Provide the (x, y) coordinate of the cell's center where the given text is located.  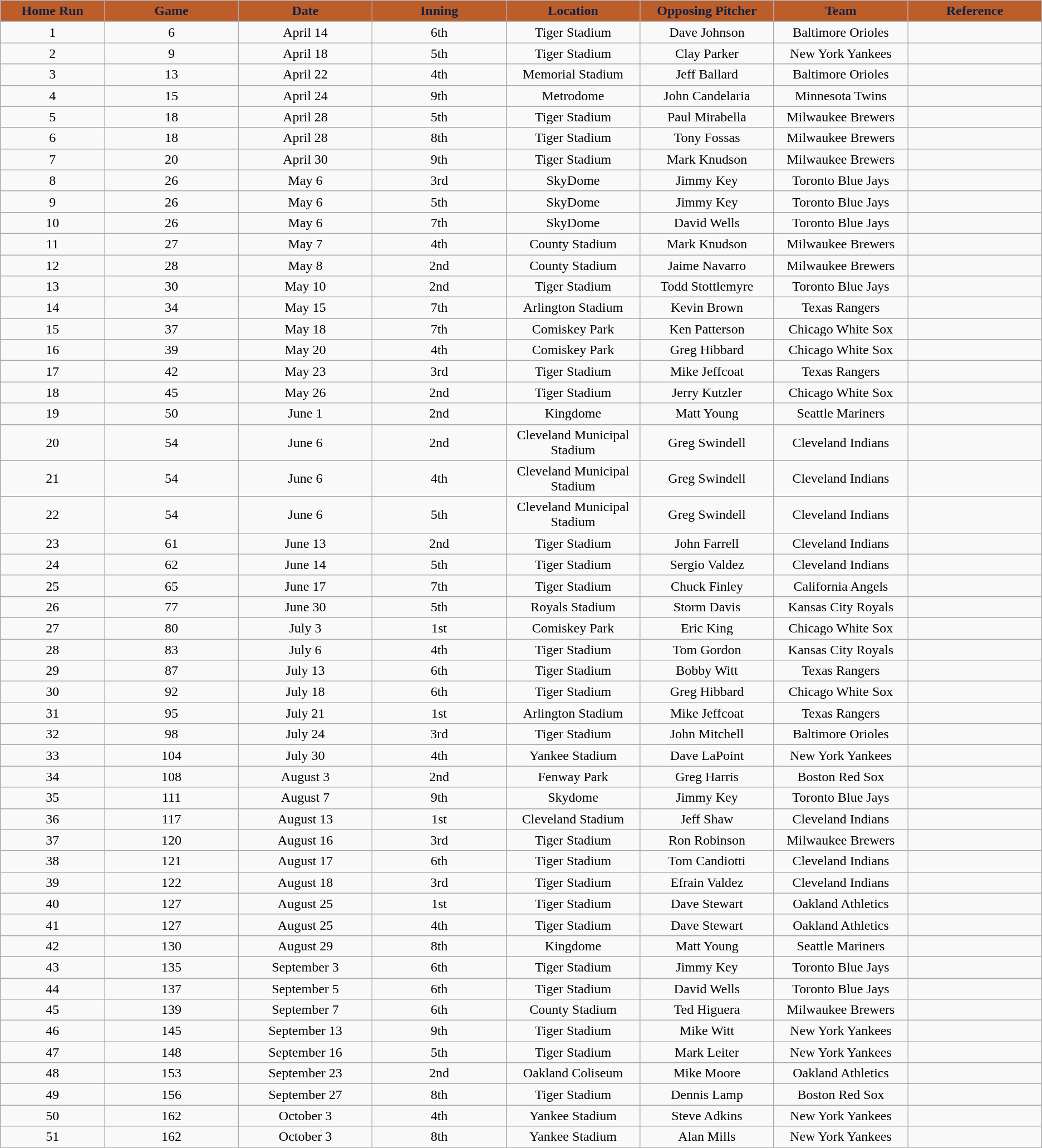
June 14 (305, 565)
16 (52, 350)
2 (52, 53)
121 (171, 861)
Greg Harris (707, 777)
108 (171, 777)
April 14 (305, 32)
17 (52, 371)
Chuck Finley (707, 586)
May 7 (305, 244)
April 18 (305, 53)
32 (52, 734)
1 (52, 32)
September 23 (305, 1073)
Jaime Navarro (707, 266)
87 (171, 671)
23 (52, 543)
Skydome (573, 798)
July 6 (305, 650)
June 1 (305, 414)
July 13 (305, 671)
May 8 (305, 266)
April 24 (305, 96)
July 30 (305, 755)
April 30 (305, 159)
122 (171, 882)
40 (52, 904)
153 (171, 1073)
Todd Stottlemyre (707, 287)
August 3 (305, 777)
May 26 (305, 393)
25 (52, 586)
May 15 (305, 308)
July 18 (305, 692)
September 5 (305, 988)
14 (52, 308)
44 (52, 988)
61 (171, 543)
June 17 (305, 586)
65 (171, 586)
62 (171, 565)
77 (171, 607)
8 (52, 180)
38 (52, 861)
Inning (439, 11)
Bobby Witt (707, 671)
48 (52, 1073)
Reference (975, 11)
May 23 (305, 371)
Clay Parker (707, 53)
Ken Patterson (707, 329)
3 (52, 75)
Tom Candiotti (707, 861)
Home Run (52, 11)
29 (52, 671)
80 (171, 628)
Jerry Kutzler (707, 393)
139 (171, 1010)
Steve Adkins (707, 1116)
Dave LaPoint (707, 755)
Sergio Valdez (707, 565)
John Mitchell (707, 734)
47 (52, 1052)
22 (52, 514)
Minnesota Twins (841, 96)
83 (171, 650)
Mike Witt (707, 1031)
10 (52, 223)
Location (573, 11)
September 16 (305, 1052)
May 20 (305, 350)
7 (52, 159)
August 18 (305, 882)
Metrodome (573, 96)
12 (52, 266)
Storm Davis (707, 607)
24 (52, 565)
Eric King (707, 628)
August 13 (305, 819)
51 (52, 1137)
Alan Mills (707, 1137)
Oakland Coliseum (573, 1073)
104 (171, 755)
145 (171, 1031)
35 (52, 798)
Dennis Lamp (707, 1095)
98 (171, 734)
Memorial Stadium (573, 75)
Game (171, 11)
4 (52, 96)
September 27 (305, 1095)
Tom Gordon (707, 650)
Mike Moore (707, 1073)
156 (171, 1095)
117 (171, 819)
148 (171, 1052)
Ted Higuera (707, 1010)
5 (52, 117)
36 (52, 819)
May 10 (305, 287)
August 17 (305, 861)
California Angels (841, 586)
Date (305, 11)
Ron Robinson (707, 840)
33 (52, 755)
April 22 (305, 75)
September 7 (305, 1010)
July 21 (305, 713)
130 (171, 946)
Paul Mirabella (707, 117)
August 16 (305, 840)
120 (171, 840)
135 (171, 967)
43 (52, 967)
Dave Johnson (707, 32)
19 (52, 414)
31 (52, 713)
Jeff Ballard (707, 75)
Team (841, 11)
July 3 (305, 628)
September 3 (305, 967)
May 18 (305, 329)
Opposing Pitcher (707, 11)
41 (52, 925)
August 29 (305, 946)
Cleveland Stadium (573, 819)
Jeff Shaw (707, 819)
111 (171, 798)
June 30 (305, 607)
September 13 (305, 1031)
Fenway Park (573, 777)
Mark Leiter (707, 1052)
92 (171, 692)
49 (52, 1095)
July 24 (305, 734)
137 (171, 988)
August 7 (305, 798)
11 (52, 244)
Royals Stadium (573, 607)
95 (171, 713)
John Farrell (707, 543)
46 (52, 1031)
Kevin Brown (707, 308)
John Candelaria (707, 96)
June 13 (305, 543)
21 (52, 479)
Efrain Valdez (707, 882)
Tony Fossas (707, 138)
